Locate the cell with the specified text and output its (x, y) center coordinate. 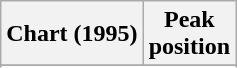
Peakposition (189, 34)
Chart (1995) (72, 34)
